Extract the [X, Y] coordinate from the center of the cell holding the provided text.  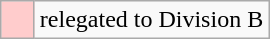
relegated to Division B [151, 20]
